Return (x, y) of the center of cell containing provided text 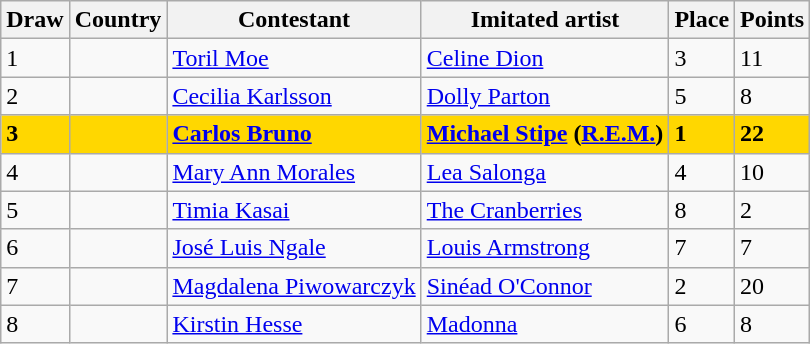
11 (772, 58)
Cecilia Karlsson (294, 96)
Timia Kasai (294, 210)
Carlos Bruno (294, 134)
Points (772, 20)
José Luis Ngale (294, 248)
Madonna (545, 324)
Celine Dion (545, 58)
Mary Ann Morales (294, 172)
Imitated artist (545, 20)
Draw (35, 20)
10 (772, 172)
Magdalena Piwowarczyk (294, 286)
Lea Salonga (545, 172)
The Cranberries (545, 210)
Contestant (294, 20)
20 (772, 286)
Country (118, 20)
Dolly Parton (545, 96)
Michael Stipe (R.E.M.) (545, 134)
Kirstin Hesse (294, 324)
22 (772, 134)
Toril Moe (294, 58)
Louis Armstrong (545, 248)
Place (702, 20)
Sinéad O'Connor (545, 286)
